Determine the [X, Y] coordinate at the center of the cell enclosing the given text.  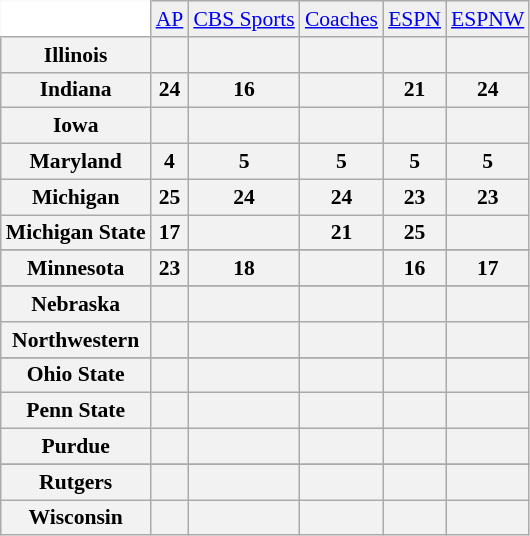
Indiana [76, 90]
Michigan [76, 197]
Illinois [76, 55]
Northwestern [76, 340]
Nebraska [76, 304]
Penn State [76, 411]
Iowa [76, 126]
Minnesota [76, 269]
ESPNW [488, 19]
Maryland [76, 162]
Michigan State [76, 233]
4 [170, 162]
Coaches [342, 19]
Ohio State [76, 375]
18 [244, 269]
Rutgers [76, 482]
CBS Sports [244, 19]
Wisconsin [76, 518]
ESPN [414, 19]
AP [170, 19]
Purdue [76, 447]
